Find where the given text appears and provide that cell's center as [x, y] coordinate. 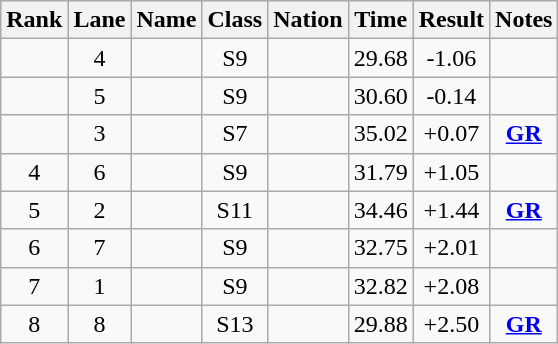
S11 [235, 210]
+2.08 [451, 286]
30.60 [380, 96]
+2.50 [451, 324]
34.46 [380, 210]
35.02 [380, 134]
3 [100, 134]
Time [380, 20]
-0.14 [451, 96]
+0.07 [451, 134]
1 [100, 286]
Notes [524, 20]
Result [451, 20]
32.82 [380, 286]
-1.06 [451, 58]
31.79 [380, 172]
Nation [308, 20]
+2.01 [451, 248]
Rank [34, 20]
S7 [235, 134]
32.75 [380, 248]
Lane [100, 20]
S13 [235, 324]
29.88 [380, 324]
Name [166, 20]
2 [100, 210]
+1.05 [451, 172]
+1.44 [451, 210]
Class [235, 20]
29.68 [380, 58]
